Provide the (x, y) coordinate of the cell's center where the given text is located.  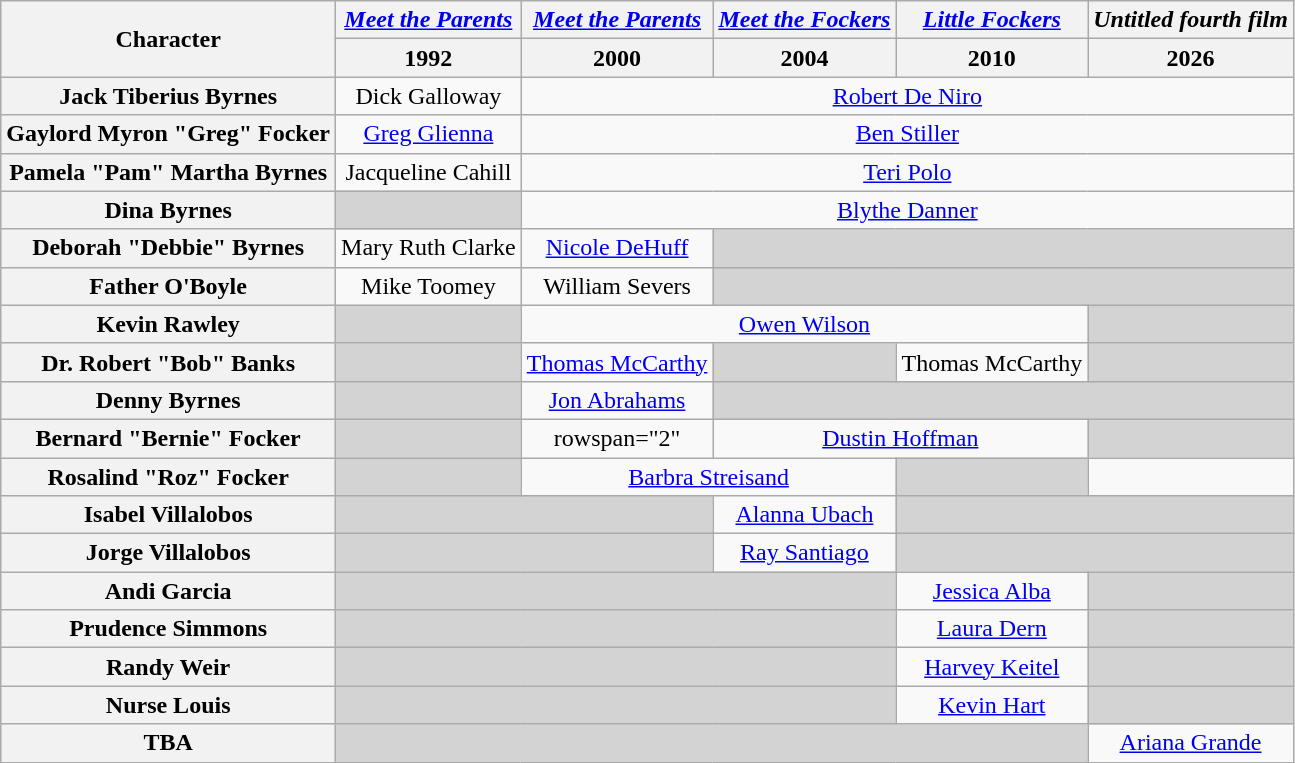
Jack Tiberius Byrnes (168, 96)
Isabel Villalobos (168, 515)
Jacqueline Cahill (429, 172)
Laura Dern (992, 629)
Dina Byrnes (168, 210)
Ben Stiller (907, 134)
Untitled fourth film (1191, 20)
Jessica Alba (992, 591)
Jorge Villalobos (168, 553)
William Severs (617, 286)
Barbra Streisand (708, 477)
Robert De Niro (907, 96)
Randy Weir (168, 667)
Gaylord Myron "Greg" Focker (168, 134)
Greg Glienna (429, 134)
TBA (168, 743)
Harvey Keitel (992, 667)
Dr. Robert "Bob" Banks (168, 362)
Character (168, 39)
Ariana Grande (1191, 743)
rowspan="2" (617, 438)
Little Fockers (992, 20)
Alanna Ubach (804, 515)
Kevin Rawley (168, 324)
Mike Toomey (429, 286)
Dick Galloway (429, 96)
2026 (1191, 58)
Dustin Hoffman (900, 438)
Kevin Hart (992, 705)
Mary Ruth Clarke (429, 248)
2000 (617, 58)
Prudence Simmons (168, 629)
Owen Wilson (804, 324)
1992 (429, 58)
Blythe Danner (907, 210)
Rosalind "Roz" Focker (168, 477)
2004 (804, 58)
Andi Garcia (168, 591)
Meet the Fockers (804, 20)
Deborah "Debbie" Byrnes (168, 248)
Father O'Boyle (168, 286)
Nurse Louis (168, 705)
Jon Abrahams (617, 400)
Pamela "Pam" Martha Byrnes (168, 172)
Denny Byrnes (168, 400)
Teri Polo (907, 172)
Nicole DeHuff (617, 248)
2010 (992, 58)
Bernard "Bernie" Focker (168, 438)
Ray Santiago (804, 553)
